Detect which cell encompasses the target text, then output its (X, Y) center coordinate. 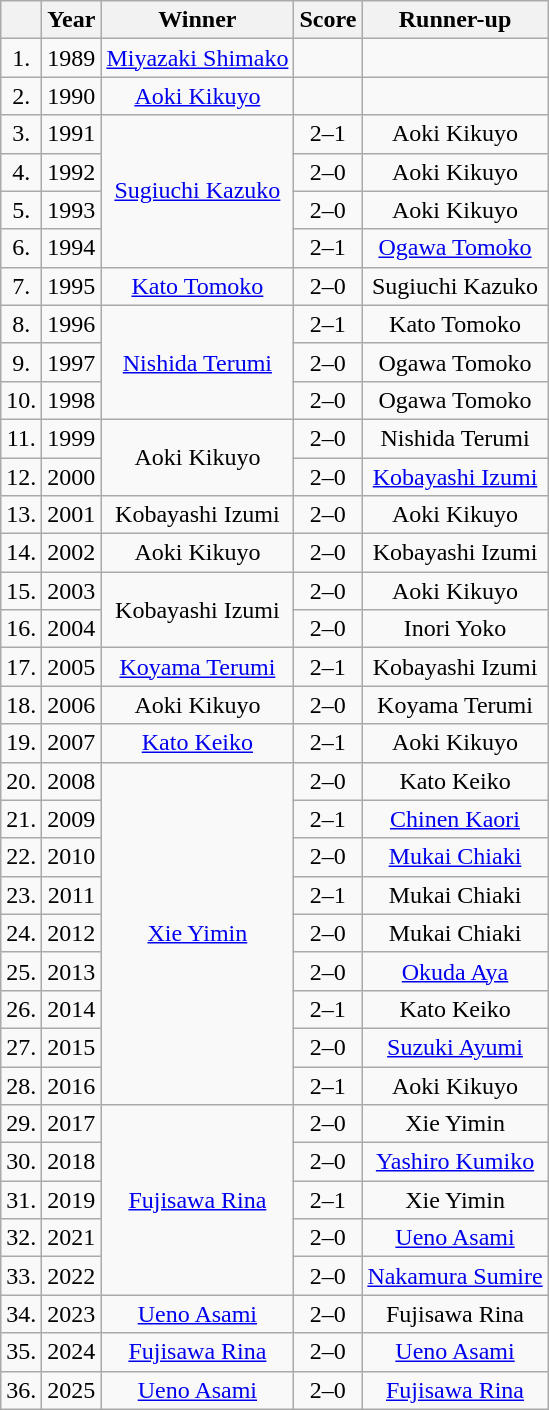
Inori Yoko (455, 629)
2000 (72, 477)
Yashiro Kumiko (455, 1162)
2011 (72, 895)
Okuda Aya (455, 971)
Score (328, 20)
28. (22, 1085)
2005 (72, 667)
10. (22, 400)
19. (22, 743)
1997 (72, 362)
2017 (72, 1124)
Suzuki Ayumi (455, 1047)
35. (22, 1352)
2015 (72, 1047)
21. (22, 819)
24. (22, 933)
2002 (72, 553)
Year (72, 20)
1989 (72, 58)
Winner (198, 20)
2009 (72, 819)
15. (22, 591)
26. (22, 1009)
1999 (72, 438)
4. (22, 172)
2019 (72, 1200)
2004 (72, 629)
32. (22, 1238)
2025 (72, 1390)
33. (22, 1276)
7. (22, 286)
5. (22, 210)
1998 (72, 400)
31. (22, 1200)
2013 (72, 971)
Runner-up (455, 20)
2006 (72, 705)
16. (22, 629)
14. (22, 553)
1991 (72, 134)
2. (22, 96)
Nakamura Sumire (455, 1276)
25. (22, 971)
17. (22, 667)
1992 (72, 172)
22. (22, 857)
2016 (72, 1085)
8. (22, 324)
9. (22, 362)
3. (22, 134)
2008 (72, 781)
2014 (72, 1009)
20. (22, 781)
2023 (72, 1314)
18. (22, 705)
1. (22, 58)
36. (22, 1390)
1993 (72, 210)
23. (22, 895)
1990 (72, 96)
2024 (72, 1352)
2010 (72, 857)
12. (22, 477)
Miyazaki Shimako (198, 58)
13. (22, 515)
30. (22, 1162)
2021 (72, 1238)
Chinen Kaori (455, 819)
27. (22, 1047)
2007 (72, 743)
6. (22, 248)
2012 (72, 933)
34. (22, 1314)
2001 (72, 515)
2018 (72, 1162)
1995 (72, 286)
1996 (72, 324)
11. (22, 438)
1994 (72, 248)
2003 (72, 591)
29. (22, 1124)
2022 (72, 1276)
